Search for the cell housing the specified text and yield its (X, Y) center coordinate. 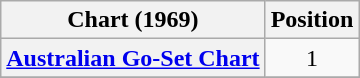
Chart (1969) (133, 20)
1 (312, 58)
Australian Go-Set Chart (133, 58)
Position (312, 20)
